Locate the cell with the specified text and output its (x, y) center coordinate. 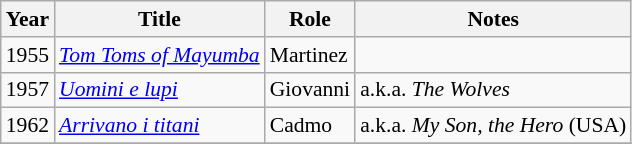
Year (28, 19)
a.k.a. My Son, the Hero (USA) (493, 126)
Martinez (310, 55)
Notes (493, 19)
1962 (28, 126)
Uomini e lupi (160, 90)
a.k.a. The Wolves (493, 90)
Cadmo (310, 126)
1957 (28, 90)
1955 (28, 55)
Giovanni (310, 90)
Arrivano i titani (160, 126)
Role (310, 19)
Tom Toms of Mayumba (160, 55)
Title (160, 19)
